Extract the [x, y] coordinate from the center of the cell holding the provided text.  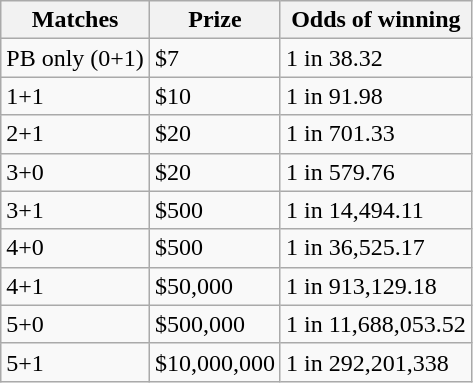
1 in 913,129.18 [376, 286]
$50,000 [214, 286]
1 in 91.98 [376, 96]
2+1 [76, 134]
1 in 579.76 [376, 172]
$7 [214, 58]
1 in 701.33 [376, 134]
4+1 [76, 286]
3+1 [76, 210]
1+1 [76, 96]
Matches [76, 20]
$500,000 [214, 324]
1 in 292,201,338 [376, 362]
$10,000,000 [214, 362]
1 in 14,494.11 [376, 210]
PB only (0+1) [76, 58]
5+1 [76, 362]
3+0 [76, 172]
$10 [214, 96]
1 in 38.32 [376, 58]
4+0 [76, 248]
Prize [214, 20]
Odds of winning [376, 20]
1 in 36,525.17 [376, 248]
1 in 11,688,053.52 [376, 324]
5+0 [76, 324]
